Return [X, Y] of the center of cell containing provided text 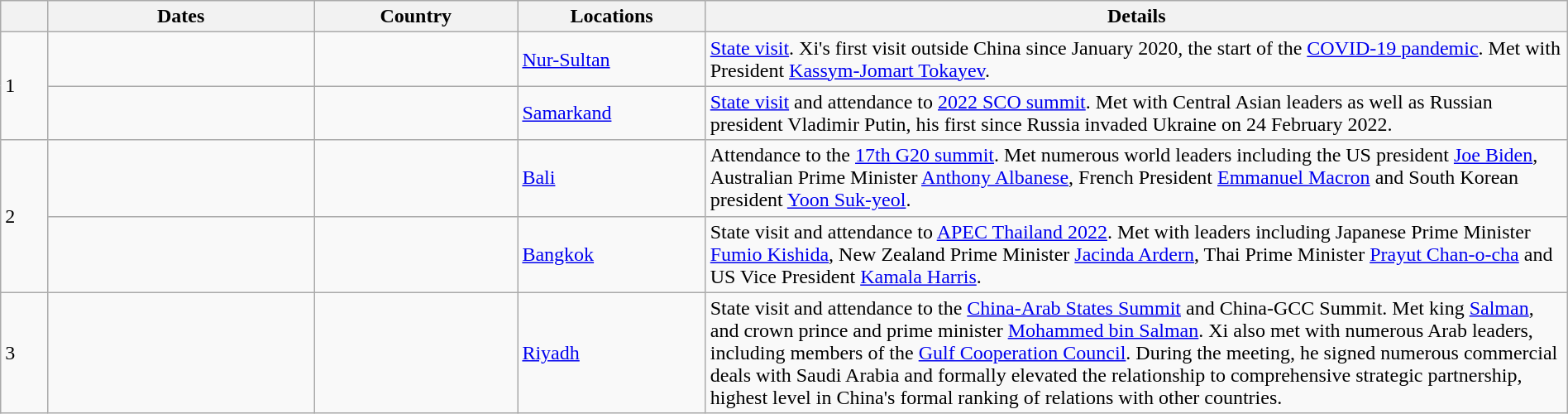
Locations [612, 17]
Samarkand [612, 113]
3 [25, 353]
Riyadh [612, 353]
Nur-Sultan [612, 60]
State visit. Xi's first visit outside China since January 2020, the start of the COVID-19 pandemic. Met with President Kassym-Jomart Tokayev. [1136, 60]
Bali [612, 178]
Country [416, 17]
Dates [181, 17]
Details [1136, 17]
2 [25, 216]
Bangkok [612, 254]
1 [25, 86]
